For the text-containing cell, return its midpoint in (x, y) coordinate format. 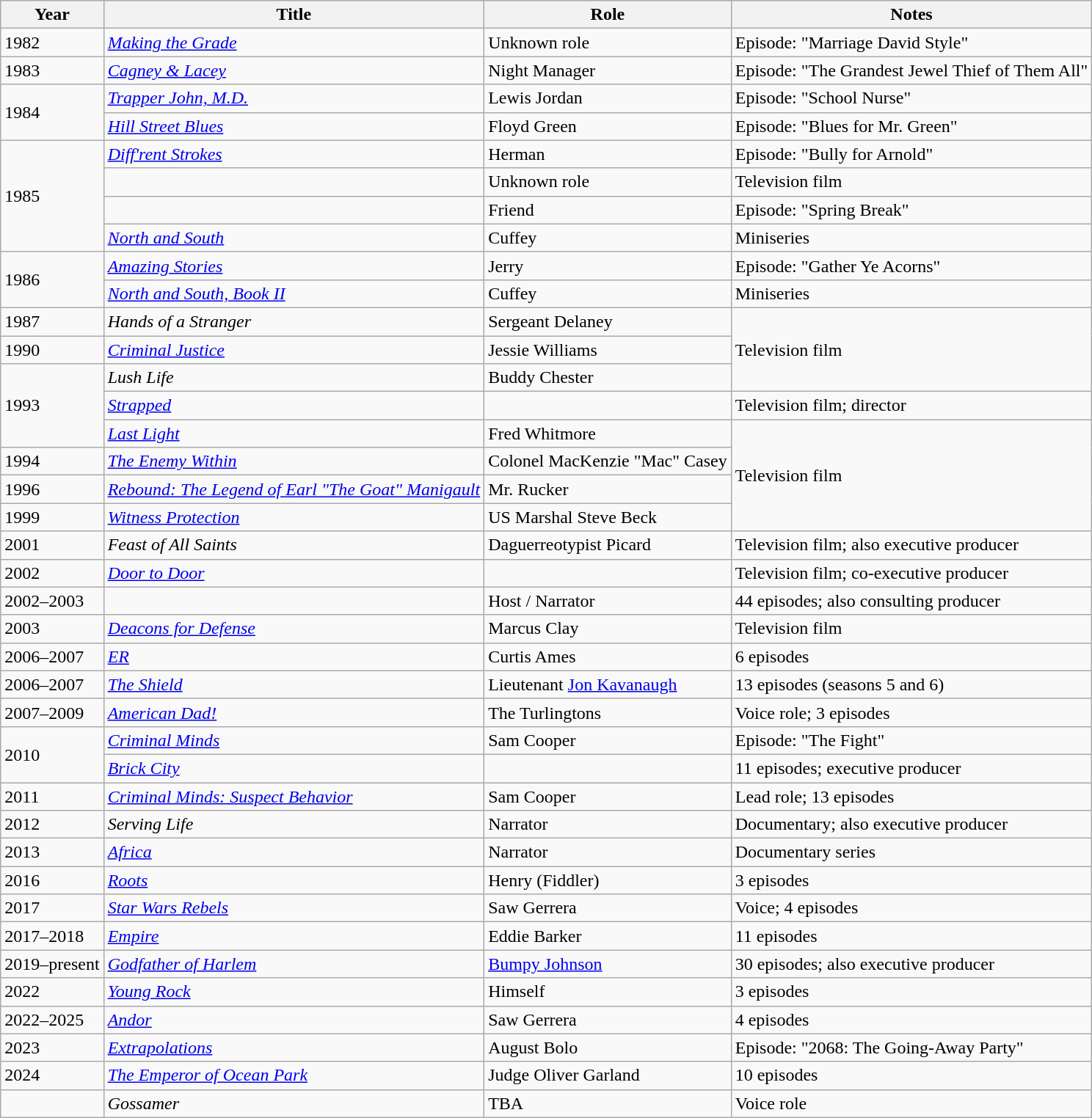
2001 (52, 545)
Star Wars Rebels (294, 908)
2017 (52, 908)
Young Rock (294, 992)
1993 (52, 406)
North and South (294, 238)
11 episodes; executive producer (911, 768)
Daguerreotypist Picard (608, 545)
Lewis Jordan (608, 98)
30 episodes; also executive producer (911, 964)
Television film; also executive producer (911, 545)
Curtis Ames (608, 657)
Television film; co-executive producer (911, 573)
1987 (52, 321)
2022 (52, 992)
North and South, Book II (294, 293)
2007–2009 (52, 712)
1996 (52, 489)
Judge Oliver Garland (608, 1075)
2016 (52, 880)
Lead role; 13 episodes (911, 796)
1994 (52, 461)
1986 (52, 279)
Hands of a Stranger (294, 321)
Notes (911, 15)
Year (52, 15)
Title (294, 15)
Gossamer (294, 1103)
Eddie Barker (608, 936)
Henry (Fiddler) (608, 880)
Rebound: The Legend of Earl "The Goat" Manigault (294, 489)
1985 (52, 196)
Sergeant Delaney (608, 321)
The Enemy Within (294, 461)
Episode: "Gather Ye Acorns" (911, 266)
2019–present (52, 964)
Episode: "Blues for Mr. Green" (911, 126)
Door to Door (294, 573)
1990 (52, 350)
Episode: "Spring Break" (911, 210)
Fred Whitmore (608, 434)
Friend (608, 210)
The Emperor of Ocean Park (294, 1075)
Episode: "The Grandest Jewel Thief of Them All" (911, 70)
TBA (608, 1103)
Feast of All Saints (294, 545)
Episode: "School Nurse" (911, 98)
10 episodes (911, 1075)
Buddy Chester (608, 378)
Deacons for Defense (294, 629)
Criminal Minds: Suspect Behavior (294, 796)
2003 (52, 629)
Bumpy Johnson (608, 964)
US Marshal Steve Beck (608, 517)
Jerry (608, 266)
Witness Protection (294, 517)
Himself (608, 992)
Lush Life (294, 378)
Voice role; 3 episodes (911, 712)
1983 (52, 70)
Africa (294, 852)
Diff'rent Strokes (294, 154)
2024 (52, 1075)
2023 (52, 1048)
Godfather of Harlem (294, 964)
Strapped (294, 406)
Cagney & Lacey (294, 70)
44 episodes; also consulting producer (911, 601)
Night Manager (608, 70)
Documentary series (911, 852)
2010 (52, 754)
2012 (52, 825)
2022–2025 (52, 1020)
Documentary; also executive producer (911, 825)
Amazing Stories (294, 266)
Episode: "Marriage David Style" (911, 43)
Herman (608, 154)
11 episodes (911, 936)
Marcus Clay (608, 629)
Trapper John, M.D. (294, 98)
Brick City (294, 768)
1982 (52, 43)
Mr. Rucker (608, 489)
The Shield (294, 684)
American Dad! (294, 712)
2017–2018 (52, 936)
1999 (52, 517)
Criminal Justice (294, 350)
Making the Grade (294, 43)
August Bolo (608, 1048)
1984 (52, 112)
Empire (294, 936)
2011 (52, 796)
Floyd Green (608, 126)
6 episodes (911, 657)
Lieutenant Jon Kavanaugh (608, 684)
4 episodes (911, 1020)
2013 (52, 852)
Episode: "Bully for Arnold" (911, 154)
Episode: "2068: The Going-Away Party" (911, 1048)
Criminal Minds (294, 740)
2002–2003 (52, 601)
Jessie Williams (608, 350)
Roots (294, 880)
Role (608, 15)
Extrapolations (294, 1048)
The Turlingtons (608, 712)
Andor (294, 1020)
2002 (52, 573)
Hill Street Blues (294, 126)
Voice; 4 episodes (911, 908)
Television film; director (911, 406)
Last Light (294, 434)
13 episodes (seasons 5 and 6) (911, 684)
Voice role (911, 1103)
Colonel MacKenzie "Mac" Casey (608, 461)
ER (294, 657)
Serving Life (294, 825)
Host / Narrator (608, 601)
Episode: "The Fight" (911, 740)
